Locate the cell with the specified text and output its (X, Y) center coordinate. 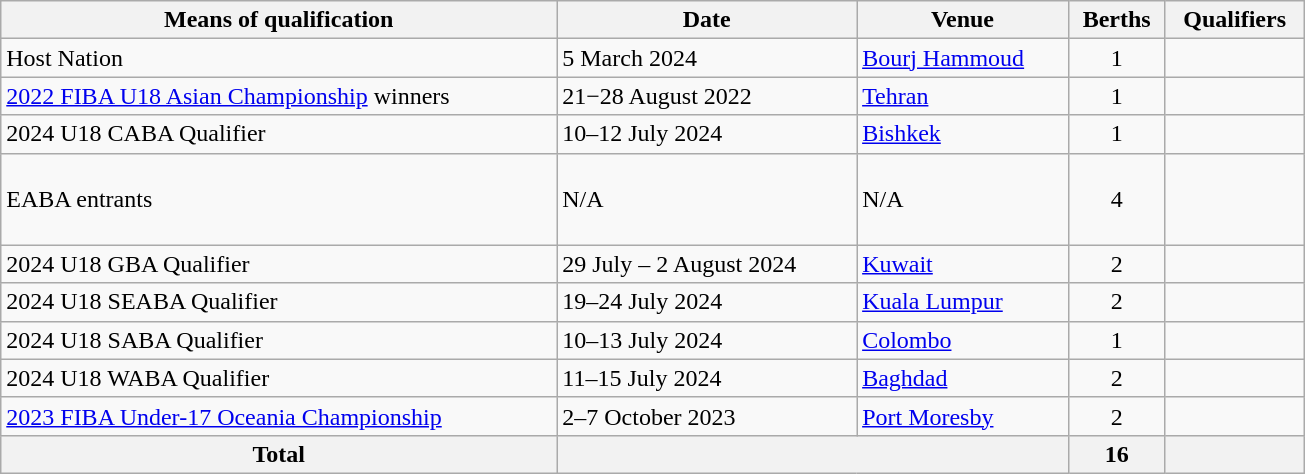
Qualifiers (1234, 20)
Tehran (963, 96)
5 March 2024 (707, 58)
Port Moresby (963, 416)
Means of qualification (279, 20)
2024 U18 SABA Qualifier (279, 340)
10–13 July 2024 (707, 340)
10–12 July 2024 (707, 134)
11–15 July 2024 (707, 378)
Date (707, 20)
Berths (1116, 20)
Kuala Lumpur (963, 302)
Kuwait (963, 264)
2022 FIBA U18 Asian Championship winners (279, 96)
Bishkek (963, 134)
Baghdad (963, 378)
4 (1116, 199)
29 July – 2 August 2024 (707, 264)
Colombo (963, 340)
2024 U18 SEABA Qualifier (279, 302)
2023 FIBA Under-17 Oceania Championship (279, 416)
Total (279, 454)
Venue (963, 20)
Host Nation (279, 58)
21−28 August 2022 (707, 96)
2024 U18 GBA Qualifier (279, 264)
Bourj Hammoud (963, 58)
2024 U18 WABA Qualifier (279, 378)
EABA entrants (279, 199)
2024 U18 CABA Qualifier (279, 134)
19–24 July 2024 (707, 302)
2–7 October 2023 (707, 416)
16 (1116, 454)
